Return the (x, y) coordinate for the center point of the cell that contains the specified text.  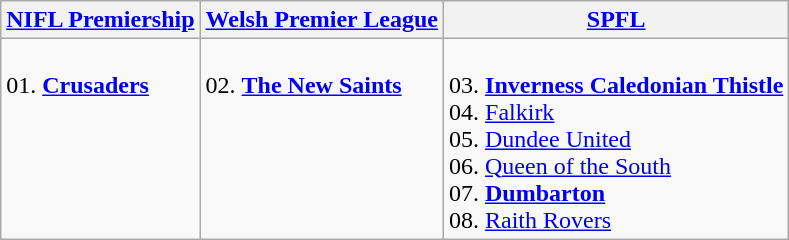
01. Crusaders (100, 139)
Welsh Premier League (322, 20)
02. The New Saints (322, 139)
03. Inverness Caledonian Thistle 04. Falkirk 05. Dundee United 06. Queen of the South 07. Dumbarton 08. Raith Rovers (616, 139)
SPFL (616, 20)
NIFL Premiership (100, 20)
